Search for the cell housing the specified text and yield its [X, Y] center coordinate. 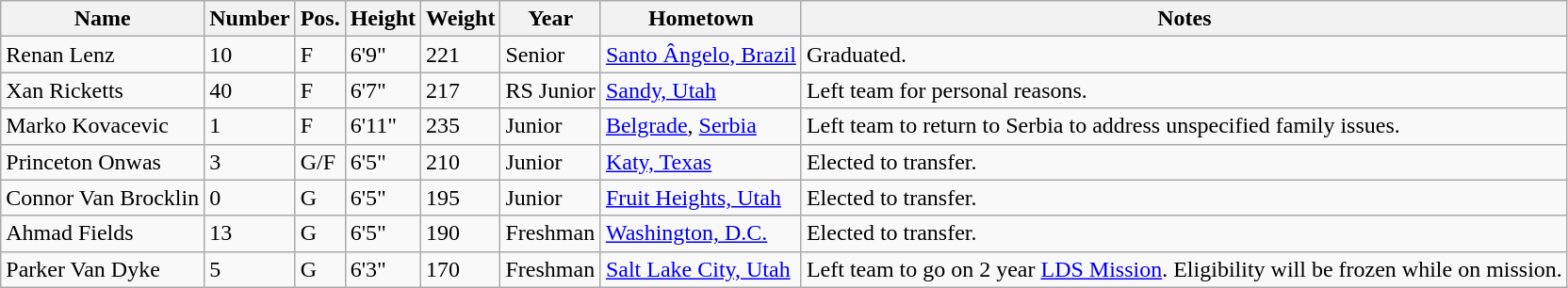
0 [250, 198]
Weight [461, 19]
Year [550, 19]
221 [461, 55]
Washington, D.C. [701, 233]
1 [250, 126]
Connor Van Brocklin [103, 198]
Hometown [701, 19]
Left team to go on 2 year LDS Mission. Eligibility will be frozen while on mission. [1184, 269]
Graduated. [1184, 55]
Ahmad Fields [103, 233]
G/F [320, 162]
Xan Ricketts [103, 90]
190 [461, 233]
Parker Van Dyke [103, 269]
6'7" [383, 90]
Princeton Onwas [103, 162]
Salt Lake City, Utah [701, 269]
10 [250, 55]
170 [461, 269]
3 [250, 162]
Notes [1184, 19]
195 [461, 198]
Santo Ângelo, Brazil [701, 55]
Height [383, 19]
Number [250, 19]
RS Junior [550, 90]
Sandy, Utah [701, 90]
Left team for personal reasons. [1184, 90]
210 [461, 162]
Senior [550, 55]
Belgrade, Serbia [701, 126]
Katy, Texas [701, 162]
6'3" [383, 269]
Name [103, 19]
Pos. [320, 19]
5 [250, 269]
6'9" [383, 55]
Left team to return to Serbia to address unspecified family issues. [1184, 126]
Marko Kovacevic [103, 126]
13 [250, 233]
217 [461, 90]
Fruit Heights, Utah [701, 198]
235 [461, 126]
40 [250, 90]
6'11" [383, 126]
Renan Lenz [103, 55]
